Identify which cell holds the provided text, then report its (X, Y) central coordinate. 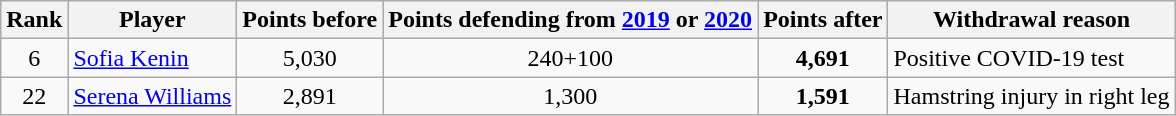
Withdrawal reason (1032, 20)
1,300 (570, 96)
2,891 (310, 96)
Hamstring injury in right leg (1032, 96)
Player (152, 20)
Points after (823, 20)
4,691 (823, 58)
Sofia Kenin (152, 58)
1,591 (823, 96)
Points defending from 2019 or 2020 (570, 20)
Positive COVID-19 test (1032, 58)
Rank (34, 20)
6 (34, 58)
22 (34, 96)
240+100 (570, 58)
Points before (310, 20)
5,030 (310, 58)
Serena Williams (152, 96)
